Identify which cell holds the provided text, then report its [x, y] central coordinate. 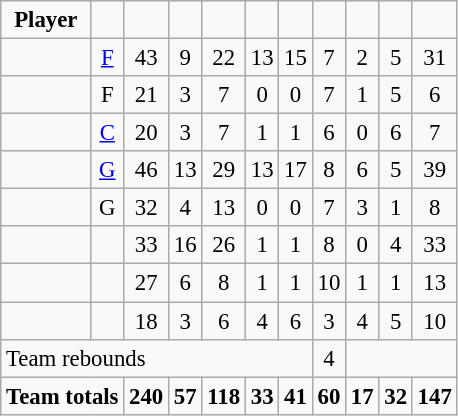
Player [46, 20]
22 [224, 58]
147 [434, 396]
16 [186, 245]
C [108, 133]
43 [146, 58]
41 [296, 396]
29 [224, 170]
31 [434, 58]
Team rebounds [156, 358]
46 [146, 170]
9 [186, 58]
39 [434, 170]
Team totals [62, 396]
21 [146, 95]
60 [328, 396]
18 [146, 321]
57 [186, 396]
2 [362, 58]
26 [224, 245]
15 [296, 58]
240 [146, 396]
118 [224, 396]
27 [146, 283]
20 [146, 133]
